Output the [X, Y] coordinate of the center of the cell containing the given text.  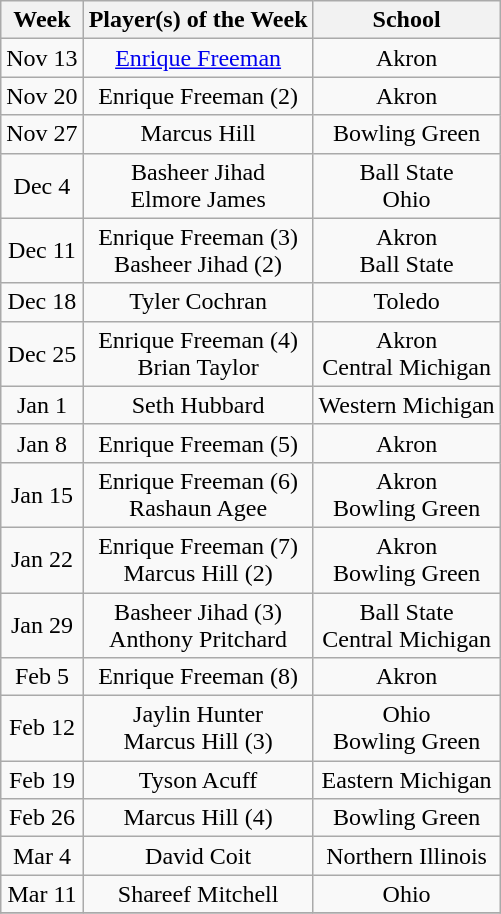
Tyler Cochran [198, 302]
Basheer JihadElmore James [198, 186]
Dec 18 [42, 302]
AkronBall State [406, 250]
David Coit [198, 856]
Marcus Hill (4) [198, 818]
Feb 12 [42, 728]
Enrique Freeman (5) [198, 443]
Week [42, 20]
Enrique Freeman (6)Rashaun Agee [198, 494]
Enrique Freeman (2) [198, 96]
Basheer Jihad (3)Anthony Pritchard [198, 624]
Enrique Freeman (8) [198, 677]
Enrique Freeman (4)Brian Taylor [198, 354]
Enrique Freeman (7)Marcus Hill (2) [198, 560]
Marcus Hill [198, 134]
Player(s) of the Week [198, 20]
Ball StateOhio [406, 186]
AkronCentral Michigan [406, 354]
Nov 27 [42, 134]
Dec 4 [42, 186]
Tyson Acuff [198, 780]
Jan 15 [42, 494]
Mar 11 [42, 894]
Mar 4 [42, 856]
Ohio [406, 894]
Eastern Michigan [406, 780]
Jan 1 [42, 405]
OhioBowling Green [406, 728]
Feb 26 [42, 818]
Feb 19 [42, 780]
Dec 11 [42, 250]
Enrique Freeman (3)Basheer Jihad (2) [198, 250]
Ball StateCentral Michigan [406, 624]
Shareef Mitchell [198, 894]
Seth Hubbard [198, 405]
Northern Illinois [406, 856]
Jan 8 [42, 443]
Feb 5 [42, 677]
School [406, 20]
Dec 25 [42, 354]
Nov 13 [42, 58]
Jan 29 [42, 624]
Jaylin HunterMarcus Hill (3) [198, 728]
Enrique Freeman [198, 58]
Jan 22 [42, 560]
Toledo [406, 302]
Western Michigan [406, 405]
Nov 20 [42, 96]
